Find where the given text appears and provide that cell's center as (x, y) coordinate. 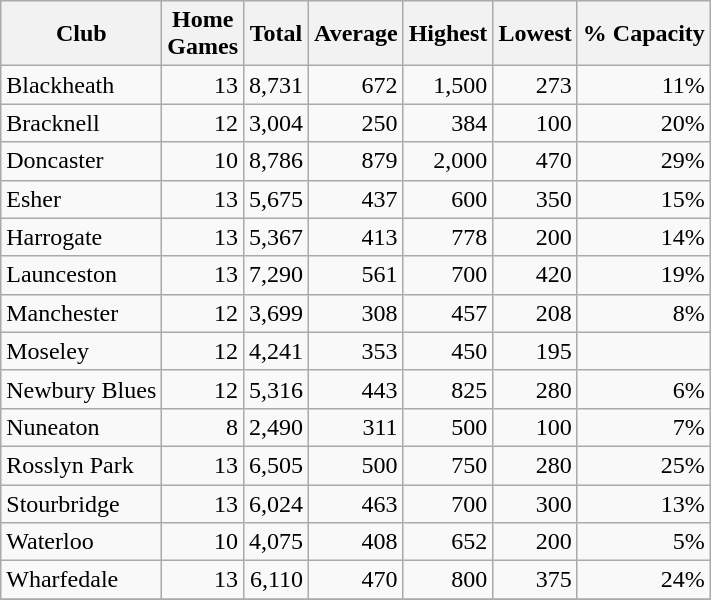
3,699 (276, 313)
6,024 (276, 503)
HomeGames (203, 34)
420 (535, 275)
6,110 (276, 580)
Nuneaton (82, 427)
8 (203, 427)
2,490 (276, 427)
1,500 (448, 85)
561 (356, 275)
29% (644, 161)
353 (356, 351)
311 (356, 427)
778 (448, 237)
5,316 (276, 389)
25% (644, 465)
Launceston (82, 275)
Doncaster (82, 161)
4,241 (276, 351)
19% (644, 275)
408 (356, 542)
Lowest (535, 34)
5,675 (276, 199)
15% (644, 199)
672 (356, 85)
Stourbridge (82, 503)
800 (448, 580)
300 (535, 503)
13% (644, 503)
Harrogate (82, 237)
4,075 (276, 542)
Average (356, 34)
413 (356, 237)
463 (356, 503)
5,367 (276, 237)
Bracknell (82, 123)
Manchester (82, 313)
Total (276, 34)
450 (448, 351)
% Capacity (644, 34)
195 (535, 351)
Club (82, 34)
24% (644, 580)
11% (644, 85)
7,290 (276, 275)
443 (356, 389)
7% (644, 427)
600 (448, 199)
Waterloo (82, 542)
Highest (448, 34)
Blackheath (82, 85)
250 (356, 123)
2,000 (448, 161)
750 (448, 465)
Rosslyn Park (82, 465)
308 (356, 313)
20% (644, 123)
437 (356, 199)
350 (535, 199)
825 (448, 389)
375 (535, 580)
Moseley (82, 351)
457 (448, 313)
208 (535, 313)
6% (644, 389)
3,004 (276, 123)
8% (644, 313)
5% (644, 542)
879 (356, 161)
8,731 (276, 85)
8,786 (276, 161)
Wharfedale (82, 580)
6,505 (276, 465)
273 (535, 85)
14% (644, 237)
Esher (82, 199)
384 (448, 123)
652 (448, 542)
Newbury Blues (82, 389)
